Output the [X, Y] coordinate of the center of the cell containing the given text.  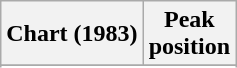
Chart (1983) [72, 34]
Peakposition [189, 34]
